Return (x, y) of the center of cell containing provided text 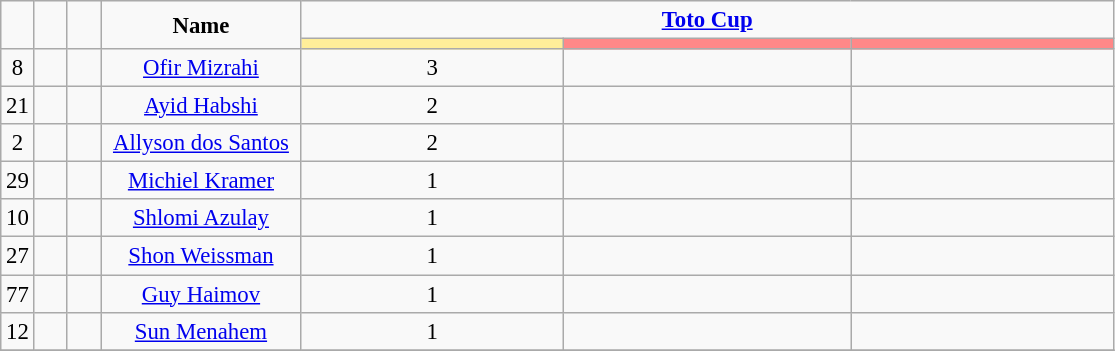
12 (18, 331)
Shlomi Azulay (201, 219)
Name (201, 25)
21 (18, 106)
10 (18, 219)
8 (18, 68)
Guy Haimov (201, 294)
77 (18, 294)
Ayid Habshi (201, 106)
Sun Menahem (201, 331)
27 (18, 256)
Ofir Mizrahi (201, 68)
Shon Weissman (201, 256)
29 (18, 181)
3 (432, 68)
Toto Cup (707, 20)
Michiel Kramer (201, 181)
Allyson dos Santos (201, 143)
